From the cell containing the given text, extract its center point as [X, Y] coordinate. 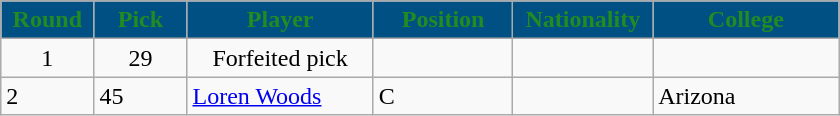
Pick [140, 20]
29 [140, 58]
Player [280, 20]
C [443, 96]
1 [48, 58]
Arizona [746, 96]
2 [48, 96]
Nationality [583, 20]
Loren Woods [280, 96]
Round [48, 20]
College [746, 20]
Position [443, 20]
Forfeited pick [280, 58]
45 [140, 96]
